For the text-containing cell, return its midpoint in [X, Y] coordinate format. 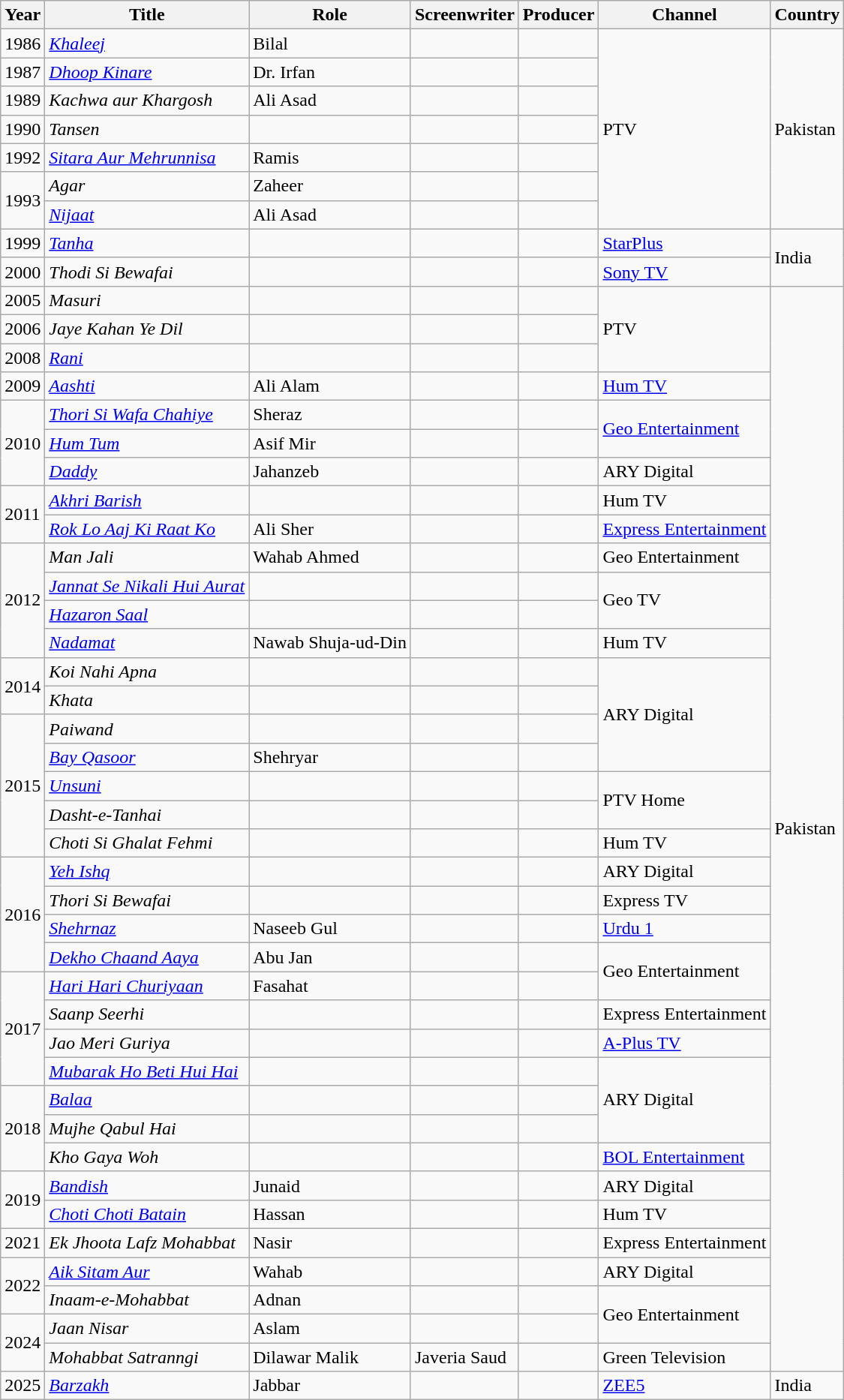
Nijaat [147, 215]
1987 [23, 72]
Choti Si Ghalat Fehmi [147, 843]
Zaheer [330, 186]
StarPlus [684, 243]
Geo TV [684, 600]
Khaleej [147, 44]
1993 [23, 200]
Jaan Nisar [147, 1329]
Hum Tum [147, 443]
2024 [23, 1343]
Paiwand [147, 729]
Thori Si Wafa Chahiye [147, 415]
Fasahat [330, 986]
2000 [23, 272]
Kho Gaya Woh [147, 1157]
Naseeb Gul [330, 929]
Akhri Barish [147, 500]
Yeh Ishq [147, 872]
Channel [684, 15]
2014 [23, 686]
1990 [23, 129]
Asif Mir [330, 443]
2021 [23, 1242]
Junaid [330, 1185]
Javeria Saud [464, 1357]
1986 [23, 44]
Nadamat [147, 643]
2015 [23, 786]
2010 [23, 443]
Dekho Chaand Aaya [147, 957]
Shehrnaz [147, 929]
Dhoop Kinare [147, 72]
Thori Si Bewafai [147, 900]
Jabbar [330, 1386]
Agar [147, 186]
1989 [23, 101]
2011 [23, 515]
Sony TV [684, 272]
Dilawar Malik [330, 1357]
Ali Alam [330, 386]
Tansen [147, 129]
Aslam [330, 1329]
Wahab [330, 1272]
Sitara Aur Mehrunnisa [147, 158]
Sheraz [330, 415]
2018 [23, 1128]
1999 [23, 243]
Inaam-e-Mohabbat [147, 1300]
Mohabbat Satranngi [147, 1357]
Dr. Irfan [330, 72]
Title [147, 15]
Aik Sitam Aur [147, 1272]
Khata [147, 700]
Wahab Ahmed [330, 557]
Tanha [147, 243]
Masuri [147, 300]
Man Jali [147, 557]
Jannat Se Nikali Hui Aurat [147, 586]
Dasht-e-Tanhai [147, 814]
Jaye Kahan Ye Dil [147, 329]
Thodi Si Bewafai [147, 272]
Ramis [330, 158]
Bilal [330, 44]
Express TV [684, 900]
Role [330, 15]
Daddy [147, 472]
2019 [23, 1200]
Nawab Shuja-ud-Din [330, 643]
Rani [147, 358]
1992 [23, 158]
2012 [23, 600]
Hassan [330, 1214]
2017 [23, 1029]
Year [23, 15]
2025 [23, 1386]
Balaa [147, 1100]
Green Television [684, 1357]
Hari Hari Churiyaan [147, 986]
A-Plus TV [684, 1043]
BOL Entertainment [684, 1157]
Urdu 1 [684, 929]
2008 [23, 358]
Barzakh [147, 1386]
Jao Meri Guriya [147, 1043]
Screenwriter [464, 15]
2022 [23, 1286]
Country [807, 15]
Aashti [147, 386]
Choti Choti Batain [147, 1214]
Saanp Seerhi [147, 1014]
Producer [558, 15]
Ali Sher [330, 529]
ZEE5 [684, 1386]
Adnan [330, 1300]
Mubarak Ho Beti Hui Hai [147, 1071]
Shehryar [330, 757]
Jahanzeb [330, 472]
2006 [23, 329]
Bay Qasoor [147, 757]
Hazaron Saal [147, 614]
2005 [23, 300]
Kachwa aur Khargosh [147, 101]
Ek Jhoota Lafz Mohabbat [147, 1242]
Koi Nahi Apna [147, 671]
Unsuni [147, 786]
Rok Lo Aaj Ki Raat Ko [147, 529]
Abu Jan [330, 957]
PTV Home [684, 800]
Bandish [147, 1185]
Nasir [330, 1242]
2009 [23, 386]
2016 [23, 915]
Mujhe Qabul Hai [147, 1128]
